Return [X, Y] of the center of cell containing provided text 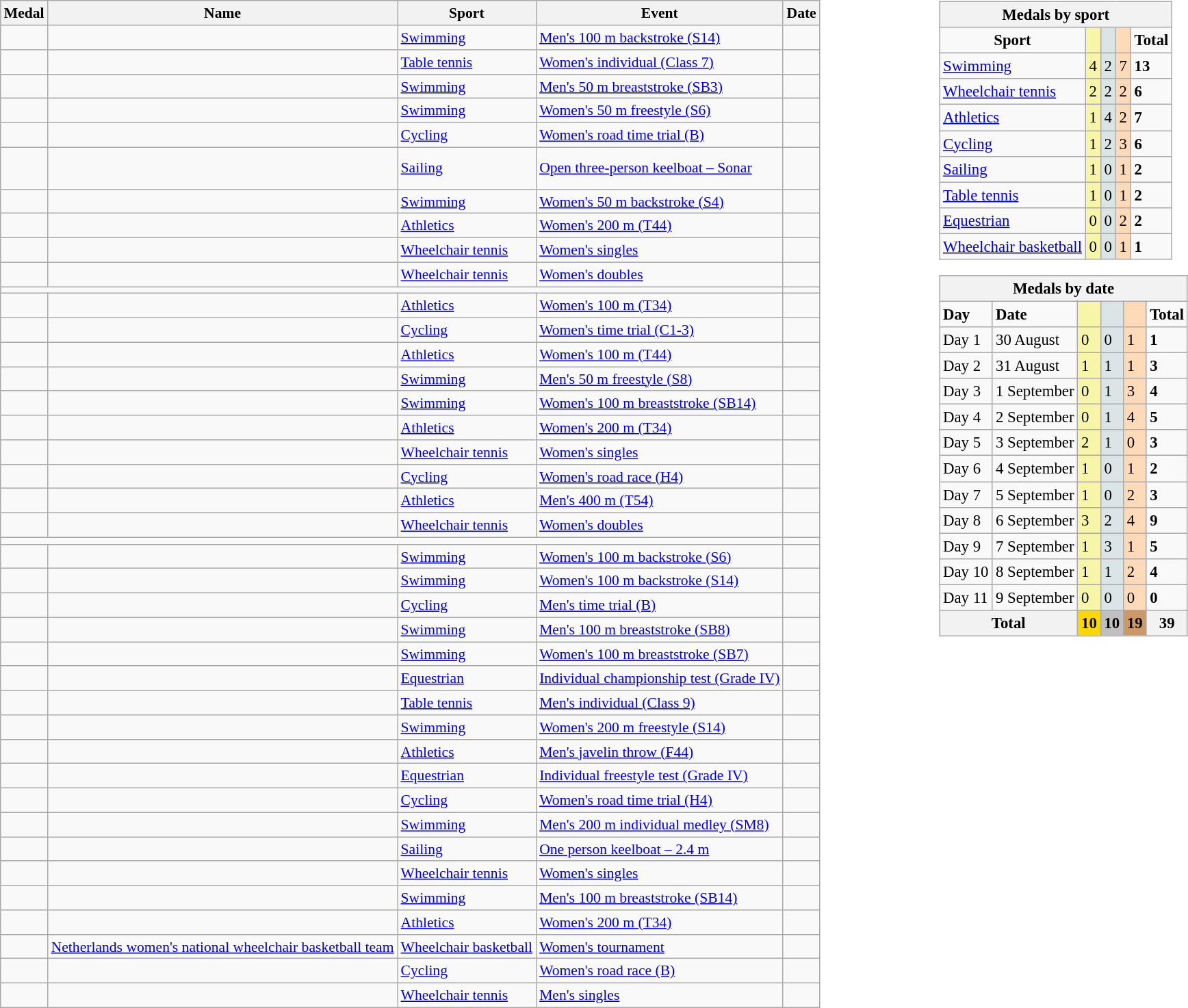
Day 5 [966, 443]
Men's 100 m breaststroke (SB8) [660, 630]
Individual freestyle test (Grade IV) [660, 776]
2 September [1035, 417]
Men's 100 m backstroke (S14) [660, 38]
Day 3 [966, 391]
Women's time trial (C1-3) [660, 330]
Women's 50 m freestyle (S6) [660, 111]
Women's road time trial (H4) [660, 800]
Women's individual (Class 7) [660, 62]
Open three-person keelboat – Sonar [660, 168]
30 August [1035, 340]
8 September [1035, 571]
Men's time trial (B) [660, 605]
Name [223, 13]
Women's tournament [660, 946]
31 August [1035, 366]
Men's singles [660, 995]
Men's 400 m (T54) [660, 501]
Event [660, 13]
Men's 50 m freestyle (S8) [660, 379]
Day 1 [966, 340]
Netherlands women's national wheelchair basketball team [223, 946]
Women's road time trial (B) [660, 135]
Men's 50 m breaststroke (SB3) [660, 86]
Women's road race (B) [660, 971]
39 [1167, 623]
Day 10 [966, 571]
Medals by sport [1056, 15]
Day 9 [966, 546]
Day [966, 314]
Day 6 [966, 469]
Women's 100 m (T44) [660, 354]
Women's 100 m breaststroke (SB7) [660, 654]
13 [1151, 66]
Women's road race (H4) [660, 476]
Women's 50 m backstroke (S4) [660, 201]
Day 4 [966, 417]
Day 7 [966, 495]
9 [1167, 520]
5 September [1035, 495]
Women's 200 m (T44) [660, 226]
6 September [1035, 520]
Day 2 [966, 366]
Women's 100 m backstroke (S6) [660, 556]
19 [1135, 623]
Women's 100 m backstroke (S14) [660, 581]
Individual championship test (Grade IV) [660, 678]
Men's 100 m breaststroke (SB14) [660, 898]
Medals by date [1063, 289]
9 September [1035, 597]
Men's individual (Class 9) [660, 703]
Men's javelin throw (F44) [660, 751]
Medal [25, 13]
4 September [1035, 469]
1 September [1035, 391]
7 September [1035, 546]
One person keelboat – 2.4 m [660, 849]
3 September [1035, 443]
Men's 200 m individual medley (SM8) [660, 825]
Women's 100 m breaststroke (SB14) [660, 403]
Day 8 [966, 520]
Women's 200 m freestyle (S14) [660, 727]
Day 11 [966, 597]
Women's 100 m (T34) [660, 306]
